Return [X, Y] of the center of cell containing provided text 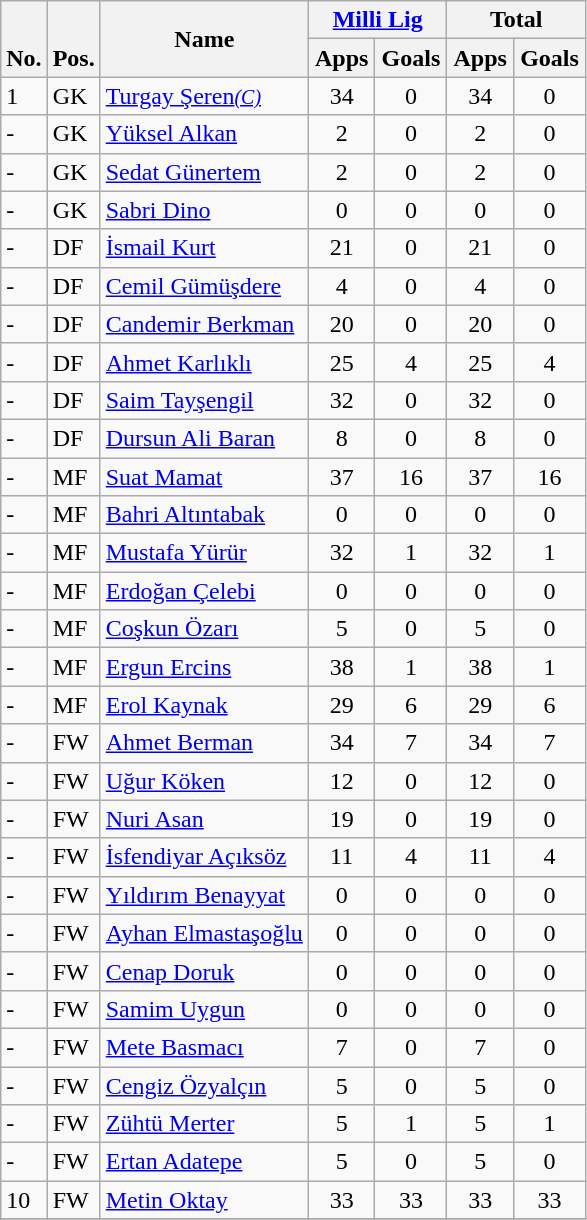
Dursun Ali Baran [204, 438]
Cenap Doruk [204, 971]
Candemir Berkman [204, 324]
Ertan Adatepe [204, 1162]
Mustafa Yürür [204, 553]
Pos. [74, 39]
Erdoğan Çelebi [204, 591]
İsmail Kurt [204, 248]
Name [204, 39]
No. [24, 39]
Erol Kaynak [204, 705]
Milli Lig [378, 20]
Cengiz Özyalçın [204, 1085]
İsfendiyar Açıksöz [204, 857]
Bahri Altıntabak [204, 515]
Ayhan Elmastaşoğlu [204, 933]
Turgay Şeren(C) [204, 96]
Coşkun Özarı [204, 629]
Sedat Günertem [204, 172]
Nuri Asan [204, 819]
Total [516, 20]
Samim Uygun [204, 1009]
Metin Oktay [204, 1200]
Cemil Gümüşdere [204, 286]
Zühtü Merter [204, 1124]
Yıldırım Benayyat [204, 895]
Uğur Köken [204, 781]
Suat Mamat [204, 477]
Ahmet Karlıklı [204, 362]
Yüksel Alkan [204, 134]
Sabri Dino [204, 210]
Ergun Ercins [204, 667]
Ahmet Berman [204, 743]
10 [24, 1200]
Saim Tayşengil [204, 400]
Mete Basmacı [204, 1047]
